Provide the (X, Y) coordinate of the cell's center where the given text is located.  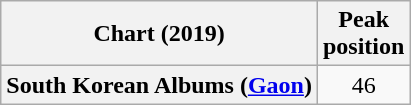
46 (363, 85)
Peakposition (363, 34)
South Korean Albums (Gaon) (160, 85)
Chart (2019) (160, 34)
